Determine the (X, Y) coordinate at the center of the cell enclosing the given text.  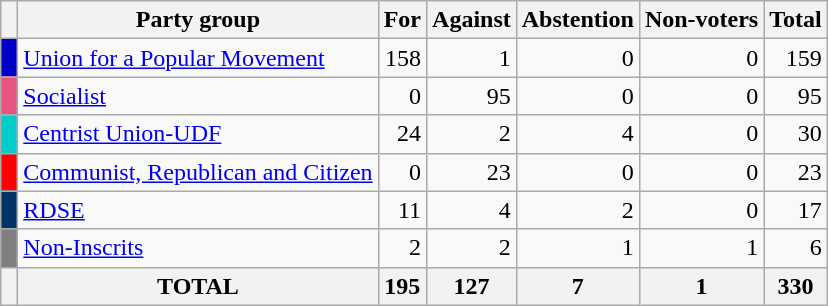
Party group (198, 20)
127 (472, 286)
Socialist (198, 96)
17 (796, 210)
TOTAL (198, 286)
6 (796, 248)
Non-voters (701, 20)
RDSE (198, 210)
11 (402, 210)
30 (796, 134)
Centrist Union-UDF (198, 134)
330 (796, 286)
24 (402, 134)
195 (402, 286)
Against (472, 20)
Union for a Popular Movement (198, 58)
7 (578, 286)
For (402, 20)
159 (796, 58)
Total (796, 20)
Communist, Republican and Citizen (198, 172)
Abstention (578, 20)
158 (402, 58)
Non-Inscrits (198, 248)
